Return (x, y) of the center of cell containing provided text 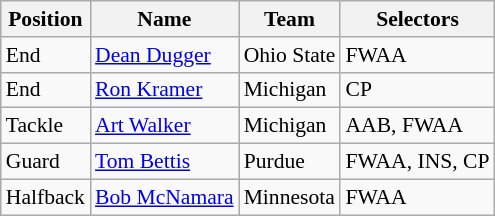
Position (46, 19)
Name (164, 19)
Halfback (46, 197)
Ohio State (290, 55)
AAB, FWAA (417, 126)
Tackle (46, 126)
Dean Dugger (164, 55)
Ron Kramer (164, 90)
Minnesota (290, 197)
Selectors (417, 19)
Team (290, 19)
CP (417, 90)
FWAA, INS, CP (417, 162)
Tom Bettis (164, 162)
Art Walker (164, 126)
Purdue (290, 162)
Bob McNamara (164, 197)
Guard (46, 162)
